Locate the cell with the specified text and output its [X, Y] center coordinate. 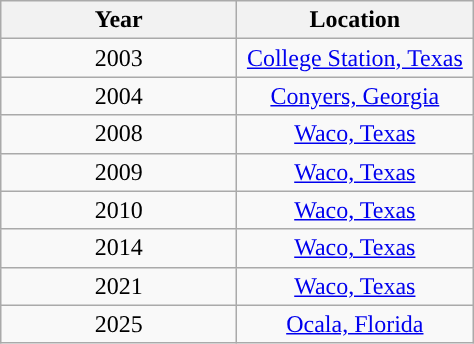
2025 [119, 324]
2008 [119, 134]
Conyers, Georgia [355, 96]
College Station, Texas [355, 58]
2004 [119, 96]
2010 [119, 210]
2021 [119, 286]
Year [119, 20]
2009 [119, 172]
Location [355, 20]
2003 [119, 58]
Ocala, Florida [355, 324]
2014 [119, 248]
